Return the [x, y] coordinate for the center point of the cell that contains the specified text.  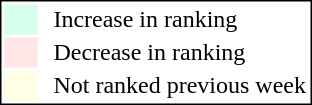
Increase in ranking [180, 19]
Not ranked previous week [180, 85]
Decrease in ranking [180, 53]
